Search for the cell housing the specified text and yield its (X, Y) center coordinate. 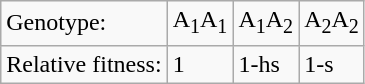
A1A2 (266, 23)
1-s (332, 64)
Genotype: (84, 23)
A2A2 (332, 23)
1 (200, 64)
1-hs (266, 64)
Relative fitness: (84, 64)
A1A1 (200, 23)
